For the text-containing cell, return its midpoint in [X, Y] coordinate format. 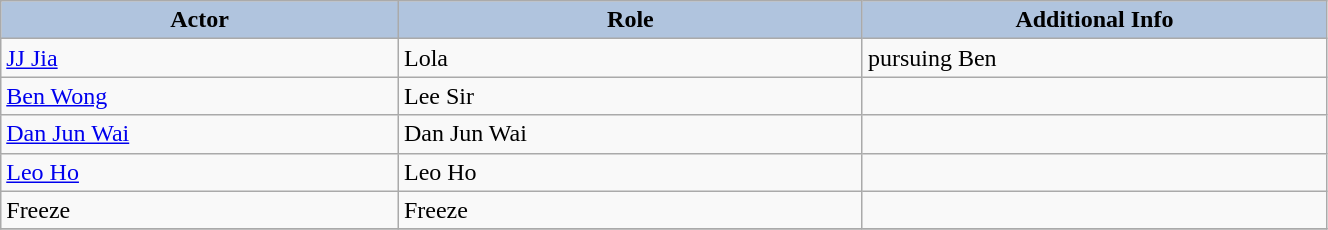
Lola [630, 58]
Role [630, 20]
Lee Sir [630, 96]
Additional Info [1094, 20]
pursuing Ben [1094, 58]
JJ Jia [200, 58]
Ben Wong [200, 96]
Actor [200, 20]
